Scan for the cell matching the given text and deliver its [X, Y] coordinate at center. 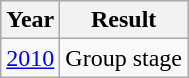
Group stage [124, 58]
Year [30, 20]
Result [124, 20]
2010 [30, 58]
